Pinpoint the cell where the given text exists, returning its (X, Y) midpoint coordinate. 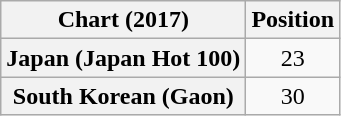
Japan (Japan Hot 100) (124, 58)
23 (293, 58)
30 (293, 96)
Position (293, 20)
South Korean (Gaon) (124, 96)
Chart (2017) (124, 20)
